Pinpoint the cell where the given text exists, returning its (X, Y) midpoint coordinate. 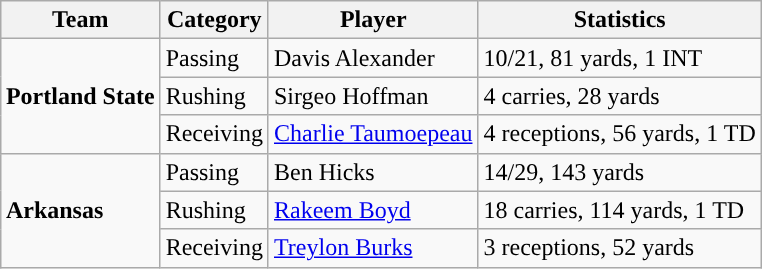
10/21, 81 yards, 1 INT (620, 58)
Sirgeo Hoffman (373, 96)
Statistics (620, 20)
4 carries, 28 yards (620, 96)
Rakeem Boyd (373, 210)
14/29, 143 yards (620, 172)
Player (373, 20)
Category (214, 20)
Ben Hicks (373, 172)
Arkansas (80, 210)
Portland State (80, 96)
18 carries, 114 yards, 1 TD (620, 210)
4 receptions, 56 yards, 1 TD (620, 134)
Treylon Burks (373, 248)
Davis Alexander (373, 58)
Team (80, 20)
Charlie Taumoepeau (373, 134)
3 receptions, 52 yards (620, 248)
